Provide the [x, y] coordinate of the cell's center where the given text is located.  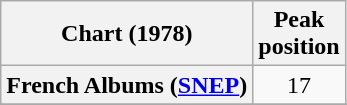
17 [299, 85]
Peakposition [299, 34]
Chart (1978) [127, 34]
French Albums (SNEP) [127, 85]
